Provide the (x, y) coordinate of the cell's center where the given text is located.  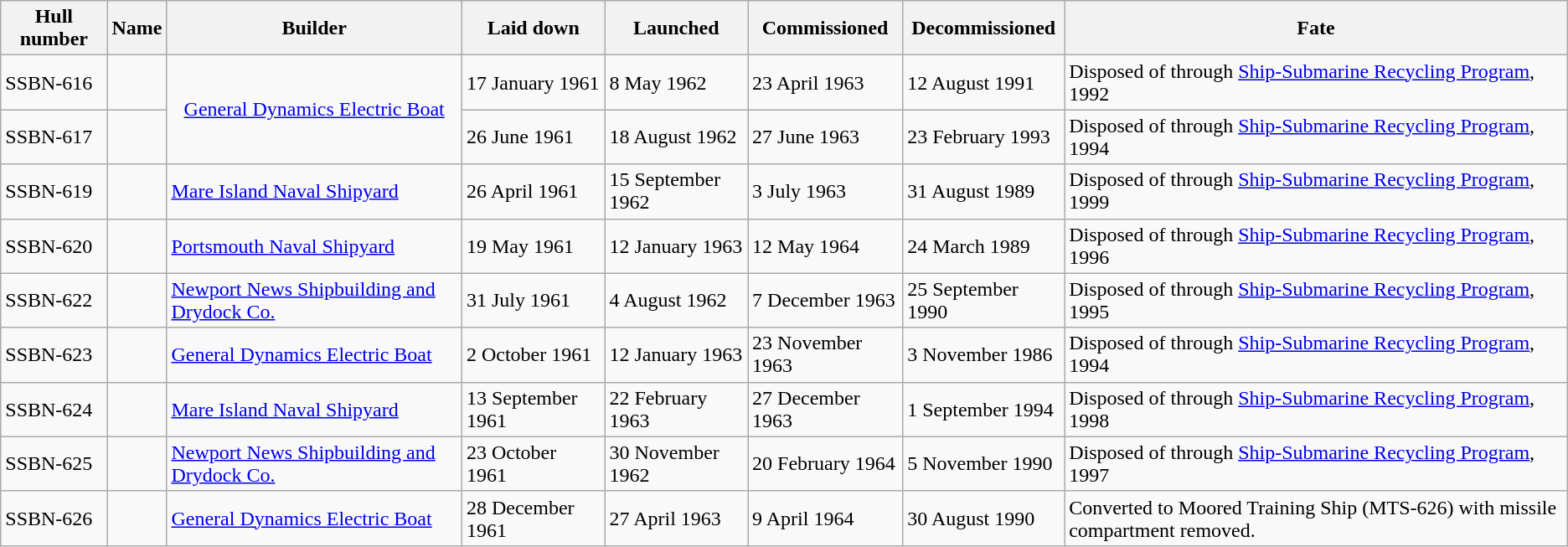
5 November 1990 (983, 464)
SSBN-620 (54, 246)
Laid down (533, 28)
SSBN-626 (54, 518)
27 April 1963 (677, 518)
Launched (677, 28)
SSBN-622 (54, 300)
31 August 1989 (983, 191)
2 October 1961 (533, 355)
17 January 1961 (533, 82)
19 May 1961 (533, 246)
Decommissioned (983, 28)
SSBN-617 (54, 137)
23 October 1961 (533, 464)
3 November 1986 (983, 355)
4 August 1962 (677, 300)
1 September 1994 (983, 409)
Disposed of through Ship-Submarine Recycling Program, 1996 (1317, 246)
26 June 1961 (533, 137)
Fate (1317, 28)
Builder (314, 28)
28 December 1961 (533, 518)
12 May 1964 (826, 246)
13 September 1961 (533, 409)
Disposed of through Ship-Submarine Recycling Program, 1998 (1317, 409)
Commissioned (826, 28)
26 April 1961 (533, 191)
Disposed of through Ship-Submarine Recycling Program, 1999 (1317, 191)
Disposed of through Ship-Submarine Recycling Program, 1997 (1317, 464)
7 December 1963 (826, 300)
23 April 1963 (826, 82)
SSBN-625 (54, 464)
23 February 1993 (983, 137)
27 December 1963 (826, 409)
22 February 1963 (677, 409)
30 November 1962 (677, 464)
SSBN-623 (54, 355)
Name (137, 28)
Disposed of through Ship-Submarine Recycling Program, 1995 (1317, 300)
Portsmouth Naval Shipyard (314, 246)
Hull number (54, 28)
24 March 1989 (983, 246)
18 August 1962 (677, 137)
8 May 1962 (677, 82)
31 July 1961 (533, 300)
9 April 1964 (826, 518)
SSBN-624 (54, 409)
20 February 1964 (826, 464)
12 August 1991 (983, 82)
3 July 1963 (826, 191)
27 June 1963 (826, 137)
Disposed of through Ship-Submarine Recycling Program, 1992 (1317, 82)
Converted to Moored Training Ship (MTS-626) with missile compartment removed. (1317, 518)
15 September 1962 (677, 191)
23 November 1963 (826, 355)
25 September 1990 (983, 300)
SSBN-619 (54, 191)
30 August 1990 (983, 518)
SSBN-616 (54, 82)
